Find where the given text appears and provide that cell's center as (X, Y) coordinate. 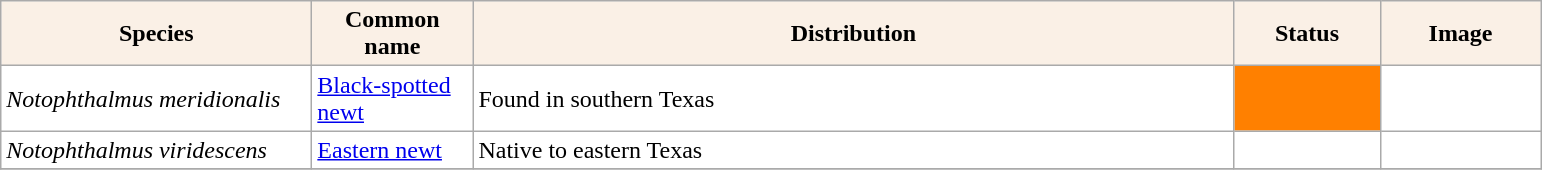
Native to eastern Texas (854, 150)
Common name (392, 34)
Eastern newt (392, 150)
Distribution (854, 34)
Notophthalmus viridescens (156, 150)
Notophthalmus meridionalis (156, 98)
Image (1460, 34)
Found in southern Texas (854, 98)
Status (1307, 34)
Black-spotted newt (392, 98)
Species (156, 34)
